Locate the cell with the specified text and output its [x, y] center coordinate. 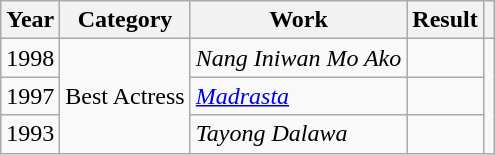
1993 [30, 134]
Best Actress [125, 96]
Tayong Dalawa [298, 134]
Madrasta [298, 96]
1998 [30, 58]
Year [30, 20]
Category [125, 20]
Nang Iniwan Mo Ako [298, 58]
1997 [30, 96]
Work [298, 20]
Result [445, 20]
